Determine the (X, Y) coordinate at the center of the cell enclosing the given text.  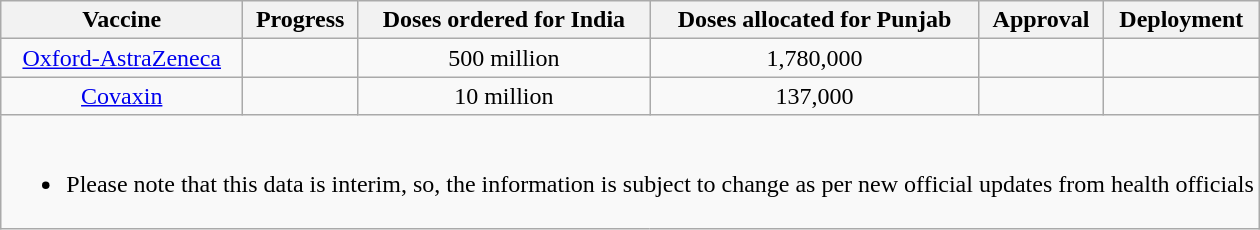
Deployment (1181, 20)
Vaccine (122, 20)
Doses allocated for Punjab (814, 20)
Progress (300, 20)
137,000 (814, 96)
Approval (1042, 20)
10 million (504, 96)
Doses ordered for India (504, 20)
Covaxin (122, 96)
Oxford-AstraZeneca (122, 58)
500 million (504, 58)
1,780,000 (814, 58)
Please note that this data is interim, so, the information is subject to change as per new official updates from health officials (630, 172)
